Extract the [X, Y] coordinate from the center of the cell holding the provided text.  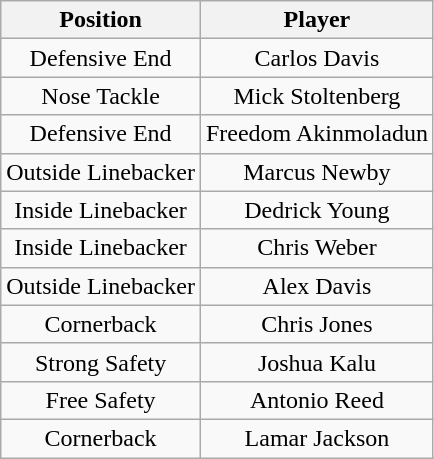
Chris Jones [316, 324]
Freedom Akinmoladun [316, 134]
Strong Safety [101, 362]
Lamar Jackson [316, 438]
Chris Weber [316, 248]
Antonio Reed [316, 400]
Nose Tackle [101, 96]
Free Safety [101, 400]
Player [316, 20]
Marcus Newby [316, 172]
Position [101, 20]
Mick Stoltenberg [316, 96]
Joshua Kalu [316, 362]
Carlos Davis [316, 58]
Dedrick Young [316, 210]
Alex Davis [316, 286]
